Return the (x, y) coordinate for the center point of the cell that contains the specified text.  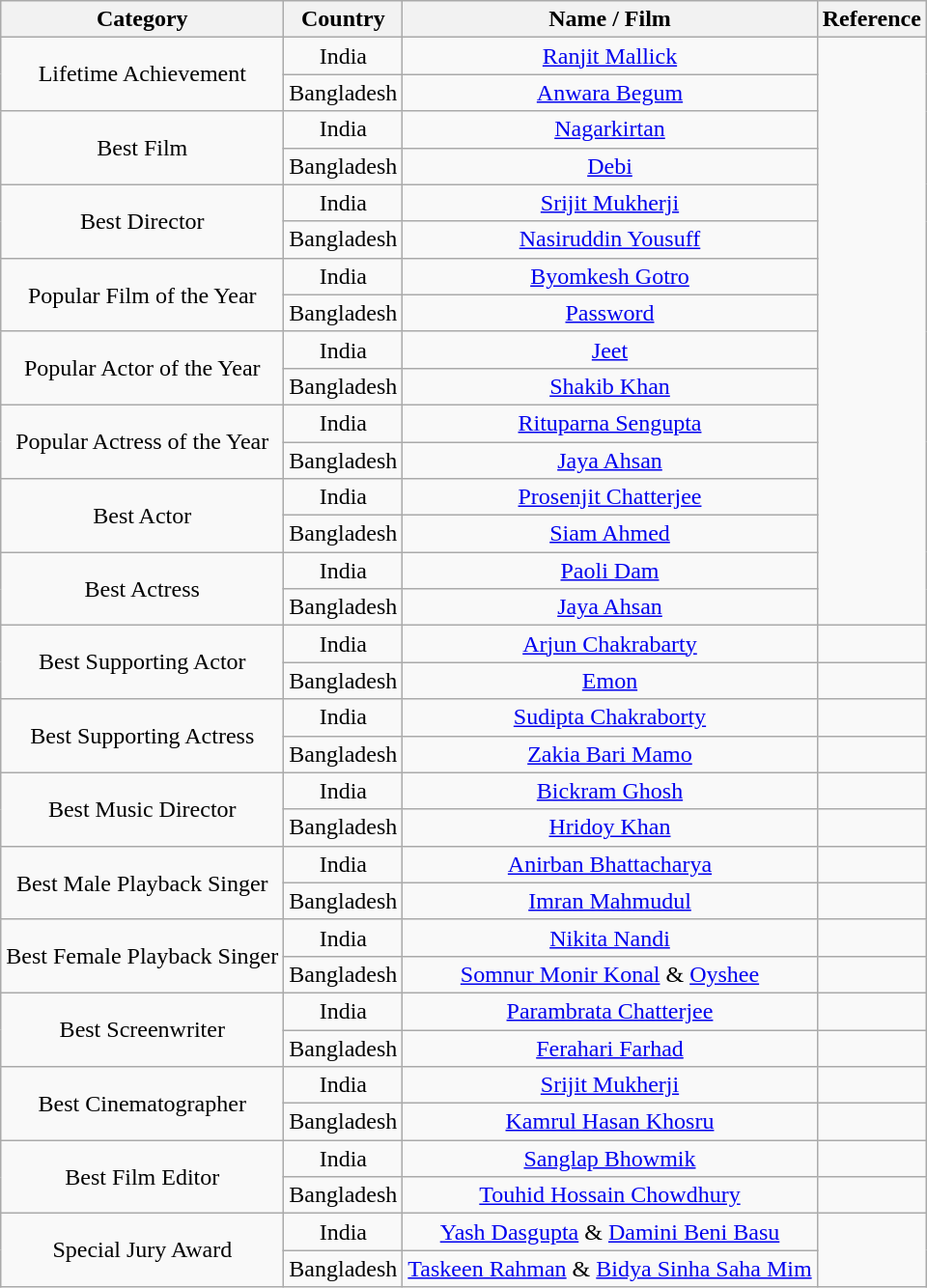
Parambrata Chatterjee (610, 1011)
Somnur Monir Konal & Oyshee (610, 974)
Best Actor (143, 516)
Sanglap Bhowmik (610, 1159)
Best Music Director (143, 809)
Prosenjit Chatterjee (610, 497)
Best Screenwriter (143, 1029)
Siam Ahmed (610, 534)
Popular Actor of the Year (143, 368)
Best Male Playback Singer (143, 882)
Country (344, 19)
Arjun Chakrabarty (610, 644)
Nasiruddin Yousuff (610, 239)
Kamrul Hasan Khosru (610, 1122)
Rituparna Sengupta (610, 423)
Nagarkirtan (610, 129)
Popular Film of the Year (143, 294)
Best Director (143, 221)
Byomkesh Gotro (610, 276)
Anwara Begum (610, 93)
Category (143, 19)
Jeet (610, 350)
Password (610, 313)
Reference (871, 19)
Best Supporting Actor (143, 662)
Taskeen Rahman & Bidya Sinha Saha Mim (610, 1269)
Bickram Ghosh (610, 791)
Touhid Hossain Chowdhury (610, 1195)
Anirban Bhattacharya (610, 864)
Paoli Dam (610, 571)
Best Cinematographer (143, 1104)
Name / Film (610, 19)
Best Supporting Actress (143, 736)
Debi (610, 166)
Best Film Editor (143, 1177)
Zakia Bari Mamo (610, 754)
Best Actress (143, 589)
Best Female Playback Singer (143, 956)
Lifetime Achievement (143, 74)
Yash Dasgupta & Damini Beni Basu (610, 1232)
Special Jury Award (143, 1250)
Nikita Nandi (610, 938)
Best Film (143, 148)
Hridoy Khan (610, 827)
Shakib Khan (610, 386)
Sudipta Chakraborty (610, 717)
Ferahari Farhad (610, 1048)
Popular Actress of the Year (143, 441)
Imran Mahmudul (610, 901)
Emon (610, 681)
Ranjit Mallick (610, 56)
